Scan for the cell matching the given text and deliver its (x, y) coordinate at center. 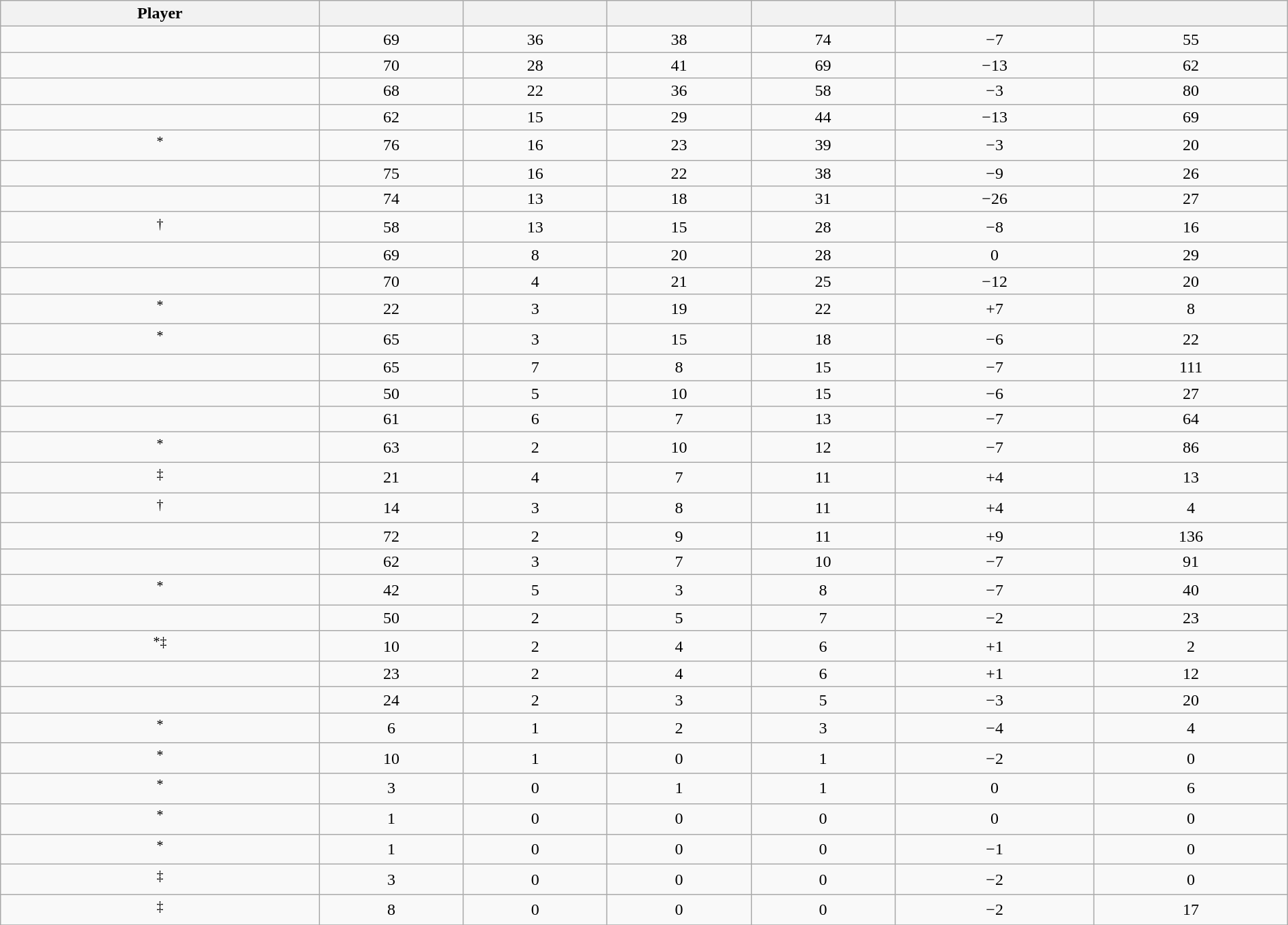
26 (1191, 173)
40 (1191, 590)
80 (1191, 91)
86 (1191, 447)
Player (160, 14)
68 (391, 91)
−26 (995, 199)
64 (1191, 419)
39 (823, 145)
−1 (995, 850)
42 (391, 590)
91 (1191, 561)
14 (391, 508)
−12 (995, 281)
111 (1191, 368)
−8 (995, 227)
19 (679, 309)
+7 (995, 309)
−4 (995, 729)
24 (391, 700)
55 (1191, 39)
+9 (995, 536)
31 (823, 199)
−9 (995, 173)
25 (823, 281)
*‡ (160, 646)
61 (391, 419)
41 (679, 65)
9 (679, 536)
63 (391, 447)
17 (1191, 909)
75 (391, 173)
44 (823, 117)
76 (391, 145)
72 (391, 536)
136 (1191, 536)
